Identify which cell holds the provided text, then report its [x, y] central coordinate. 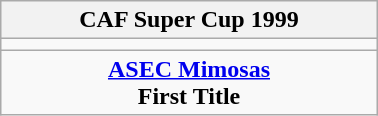
CAF Super Cup 1999 [189, 20]
ASEC MimosasFirst Title [189, 82]
